Determine the [X, Y] coordinate at the center of the cell enclosing the given text.  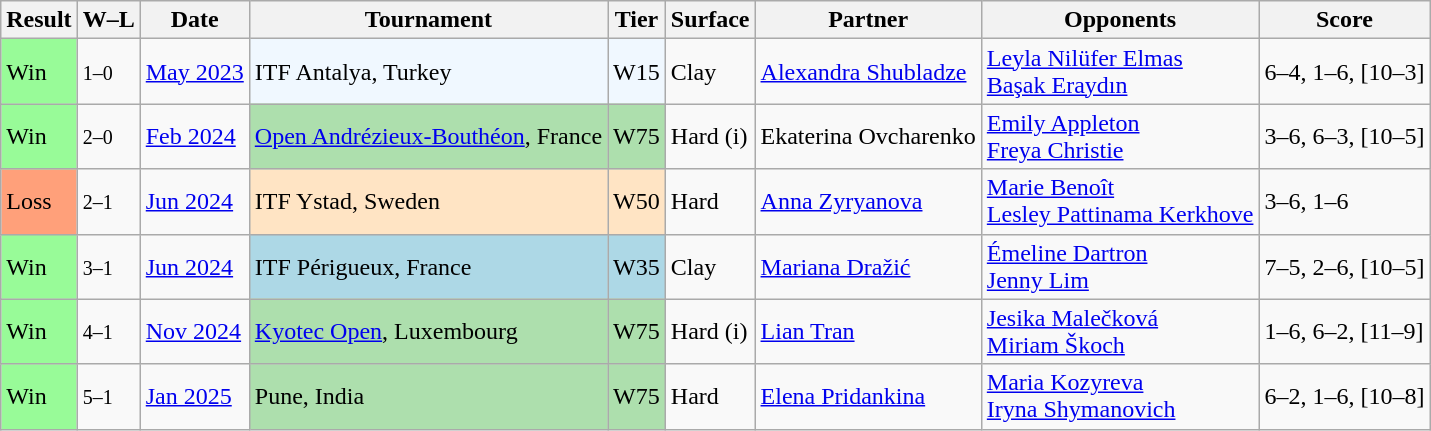
1–6, 6–2, [11–9] [1344, 332]
Result [39, 20]
2–1 [108, 202]
5–1 [108, 396]
Elena Pridankina [868, 396]
Score [1344, 20]
ITF Antalya, Turkey [428, 72]
2–0 [108, 136]
Jesika Malečková Miriam Škoch [1120, 332]
Ekaterina Ovcharenko [868, 136]
1–0 [108, 72]
ITF Ystad, Sweden [428, 202]
Date [194, 20]
Open Andrézieux-Bouthéon, France [428, 136]
Jan 2025 [194, 396]
Tier [637, 20]
May 2023 [194, 72]
Emily Appleton Freya Christie [1120, 136]
W–L [108, 20]
6–4, 1–6, [10–3] [1344, 72]
Opponents [1120, 20]
Partner [868, 20]
4–1 [108, 332]
7–5, 2–6, [10–5] [1344, 266]
ITF Périgueux, France [428, 266]
W15 [637, 72]
Leyla Nilüfer Elmas Başak Eraydın [1120, 72]
3–6, 1–6 [1344, 202]
Feb 2024 [194, 136]
W35 [637, 266]
Pune, India [428, 396]
Nov 2024 [194, 332]
Loss [39, 202]
Mariana Dražić [868, 266]
W50 [637, 202]
6–2, 1–6, [10–8] [1344, 396]
Émeline Dartron Jenny Lim [1120, 266]
Alexandra Shubladze [868, 72]
Marie Benoît Lesley Pattinama Kerkhove [1120, 202]
Kyotec Open, Luxembourg [428, 332]
Lian Tran [868, 332]
3–1 [108, 266]
Tournament [428, 20]
Anna Zyryanova [868, 202]
Surface [710, 20]
Maria Kozyreva Iryna Shymanovich [1120, 396]
3–6, 6–3, [10–5] [1344, 136]
